From the cell containing the given text, extract its center point as [X, Y] coordinate. 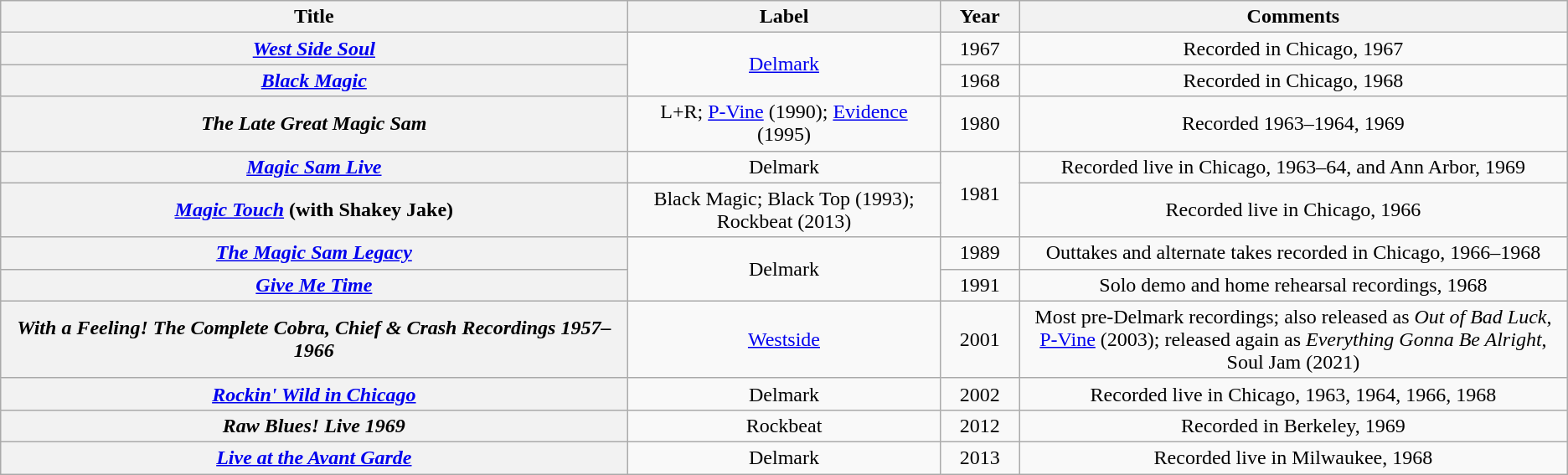
Black Magic; Black Top (1993); Rockbeat (2013) [784, 209]
Year [980, 17]
Recorded live in Chicago, 1966 [1293, 209]
Recorded 1963–1964, 1969 [1293, 124]
1981 [980, 194]
Recorded live in Milwaukee, 1968 [1293, 457]
Black Magic [314, 80]
West Side Soul [314, 49]
Recorded in Berkeley, 1969 [1293, 426]
2012 [980, 426]
Most pre-Delmark recordings; also released as Out of Bad Luck, P-Vine (2003); released again as Everything Gonna Be Alright, Soul Jam (2021) [1293, 339]
Comments [1293, 17]
Rockin' Wild in Chicago [314, 394]
Magic Sam Live [314, 167]
1989 [980, 253]
Label [784, 17]
2002 [980, 394]
Westside [784, 339]
The Late Great Magic Sam [314, 124]
Give Me Time [314, 285]
1968 [980, 80]
Recorded live in Chicago, 1963–64, and Ann Arbor, 1969 [1293, 167]
Live at the Avant Garde [314, 457]
2013 [980, 457]
With a Feeling! The Complete Cobra, Chief & Crash Recordings 1957–1966 [314, 339]
Solo demo and home rehearsal recordings, 1968 [1293, 285]
The Magic Sam Legacy [314, 253]
Title [314, 17]
2001 [980, 339]
Outtakes and alternate takes recorded in Chicago, 1966–1968 [1293, 253]
Recorded in Chicago, 1967 [1293, 49]
1980 [980, 124]
Rockbeat [784, 426]
Recorded in Chicago, 1968 [1293, 80]
1967 [980, 49]
Raw Blues! Live 1969 [314, 426]
1991 [980, 285]
Recorded live in Chicago, 1963, 1964, 1966, 1968 [1293, 394]
L+R; P-Vine (1990); Evidence (1995) [784, 124]
Magic Touch (with Shakey Jake) [314, 209]
